For the text-containing cell, return its midpoint in [X, Y] coordinate format. 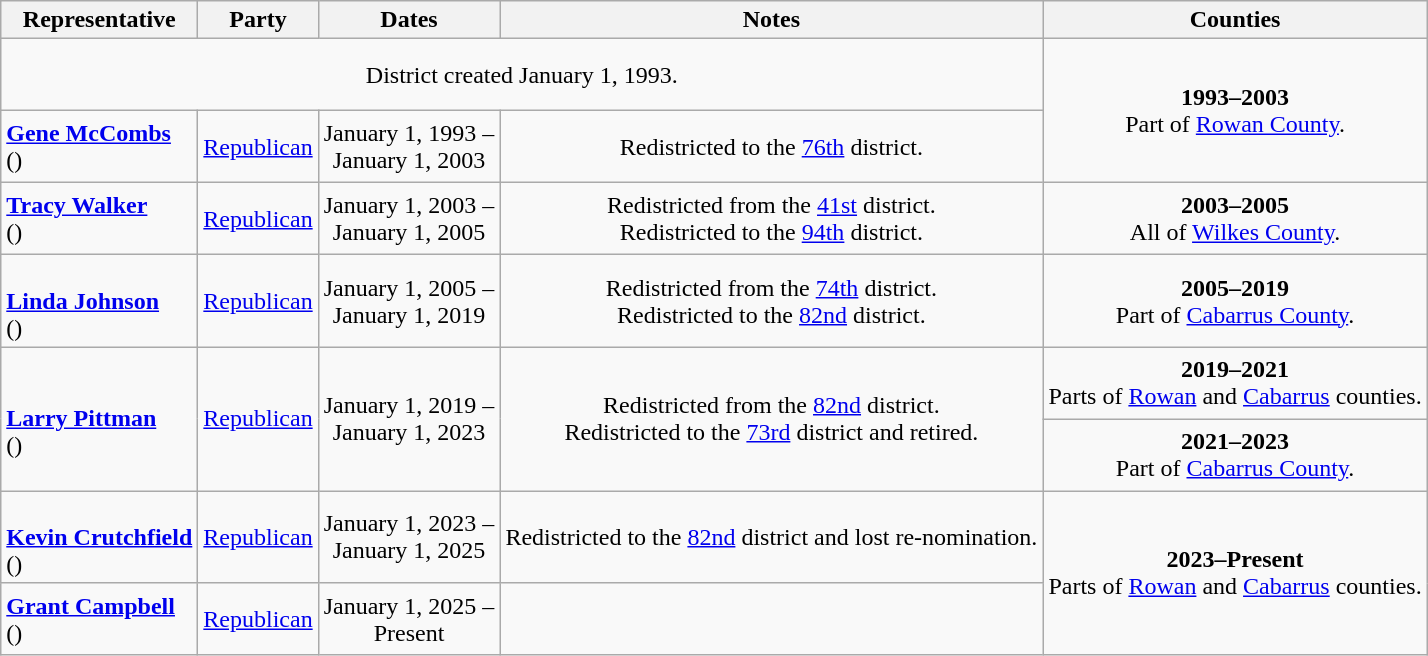
Gene McCombs() [100, 147]
2021–2023 Part of Cabarrus County. [1235, 455]
2019–2021 Parts of Rowan and Cabarrus counties. [1235, 383]
Larry Pittman() [100, 419]
Counties [1235, 20]
January 1, 2025 – Present [409, 619]
January 1, 2023 – January 1, 2025 [409, 537]
2003–2005 All of Wilkes County. [1235, 219]
January 1, 1993 – January 1, 2003 [409, 147]
Redistricted from the 74th district. Redistricted to the 82nd district. [772, 301]
January 1, 2005 – January 1, 2019 [409, 301]
Dates [409, 20]
January 1, 2019 – January 1, 2023 [409, 419]
2005–2019 Part of Cabarrus County. [1235, 301]
Kevin Crutchfield() [100, 537]
Redistricted from the 41st district. Redistricted to the 94th district. [772, 219]
1993–2003 Part of Rowan County. [1235, 111]
Redistricted from the 82nd district. Redistricted to the 73rd district and retired. [772, 419]
Redistricted to the 82nd district and lost re-nomination. [772, 537]
Linda Johnson() [100, 301]
Notes [772, 20]
Party [258, 20]
Grant Campbell() [100, 619]
Tracy Walker() [100, 219]
2023–Present Parts of Rowan and Cabarrus counties. [1235, 573]
January 1, 2003 – January 1, 2005 [409, 219]
Representative [100, 20]
Redistricted to the 76th district. [772, 147]
District created January 1, 1993. [522, 75]
